Locate the cell with the specified text and output its (X, Y) center coordinate. 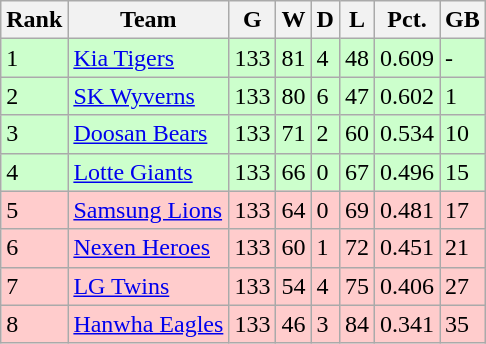
10 (463, 134)
Kia Tigers (148, 58)
15 (463, 172)
0.602 (406, 96)
SK Wyverns (148, 96)
21 (463, 248)
Samsung Lions (148, 210)
GB (463, 20)
0.534 (406, 134)
0.451 (406, 248)
35 (463, 324)
69 (356, 210)
LG Twins (148, 286)
Hanwha Eagles (148, 324)
66 (294, 172)
Lotte Giants (148, 172)
46 (294, 324)
27 (463, 286)
54 (294, 286)
W (294, 20)
75 (356, 286)
0.496 (406, 172)
48 (356, 58)
84 (356, 324)
Rank (34, 20)
Doosan Bears (148, 134)
G (252, 20)
L (356, 20)
64 (294, 210)
0.406 (406, 286)
8 (34, 324)
17 (463, 210)
Pct. (406, 20)
0.609 (406, 58)
0.341 (406, 324)
81 (294, 58)
80 (294, 96)
D (325, 20)
72 (356, 248)
- (463, 58)
7 (34, 286)
5 (34, 210)
67 (356, 172)
71 (294, 134)
47 (356, 96)
Team (148, 20)
Nexen Heroes (148, 248)
0.481 (406, 210)
